For the text-containing cell, return its midpoint in (x, y) coordinate format. 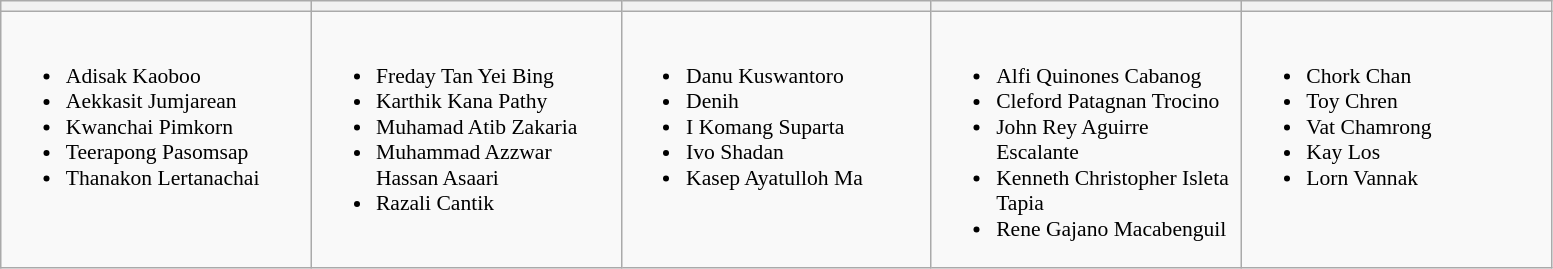
Alfi Quinones CabanogCleford Patagnan TrocinoJohn Rey Aguirre EscalanteKenneth Christopher Isleta TapiaRene Gajano Macabenguil (1086, 140)
Freday Tan Yei BingKarthik Kana PathyMuhamad Atib ZakariaMuhammad Azzwar Hassan AsaariRazali Cantik (466, 140)
Danu KuswantoroDenihI Komang SupartaIvo ShadanKasep Ayatulloh Ma (776, 140)
Adisak KaobooAekkasit JumjareanKwanchai PimkornTeerapong PasomsapThanakon Lertanachai (156, 140)
Chork ChanToy ChrenVat ChamrongKay LosLorn Vannak (1396, 140)
